Return the [x, y] coordinate for the center point of the cell that contains the specified text.  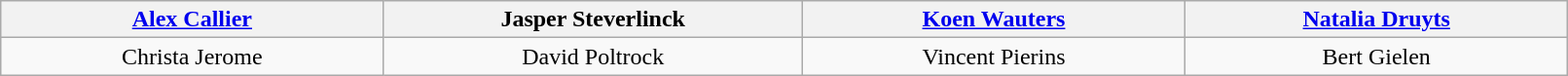
Natalia Druyts [1376, 19]
Koen Wauters [993, 19]
Bert Gielen [1376, 57]
Jasper Steverlinck [593, 19]
David Poltrock [593, 57]
Christa Jerome [193, 57]
Alex Callier [193, 19]
Vincent Pierins [993, 57]
